Scan for the cell matching the given text and deliver its [X, Y] coordinate at center. 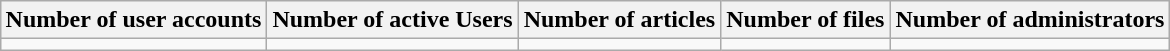
Number of files [806, 20]
Number of active Users [392, 20]
Number of articles [620, 20]
Number of administrators [1030, 20]
Number of user accounts [134, 20]
